Scan for the cell matching the given text and deliver its [X, Y] coordinate at center. 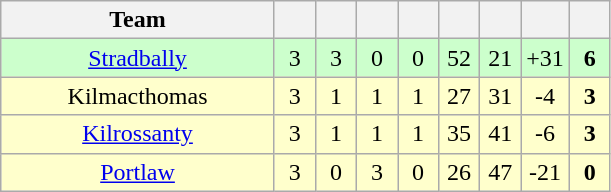
47 [500, 172]
31 [500, 96]
52 [460, 58]
21 [500, 58]
6 [590, 58]
-6 [546, 134]
41 [500, 134]
Team [138, 20]
-4 [546, 96]
Portlaw [138, 172]
Kilmacthomas [138, 96]
Kilrossanty [138, 134]
27 [460, 96]
-21 [546, 172]
26 [460, 172]
Stradbally [138, 58]
35 [460, 134]
+31 [546, 58]
